Determine the (X, Y) coordinate at the center of the cell enclosing the given text.  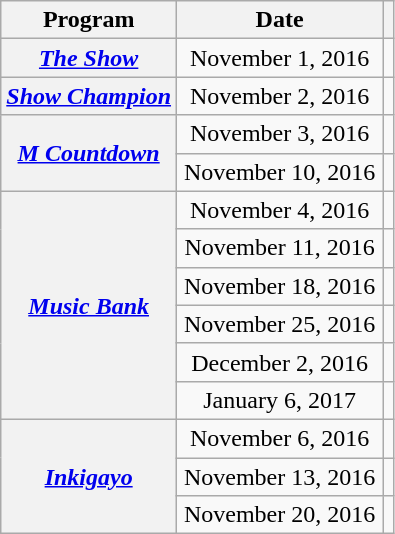
M Countdown (89, 153)
November 10, 2016 (280, 172)
November 25, 2016 (280, 324)
The Show (89, 58)
November 6, 2016 (280, 438)
Inkigayo (89, 476)
November 4, 2016 (280, 210)
January 6, 2017 (280, 400)
Date (280, 20)
November 2, 2016 (280, 96)
November 20, 2016 (280, 515)
November 18, 2016 (280, 286)
November 13, 2016 (280, 477)
Music Bank (89, 305)
December 2, 2016 (280, 362)
November 11, 2016 (280, 248)
November 1, 2016 (280, 58)
Program (89, 20)
Show Champion (89, 96)
November 3, 2016 (280, 134)
